Return the (X, Y) coordinate for the center point of the cell that contains the specified text.  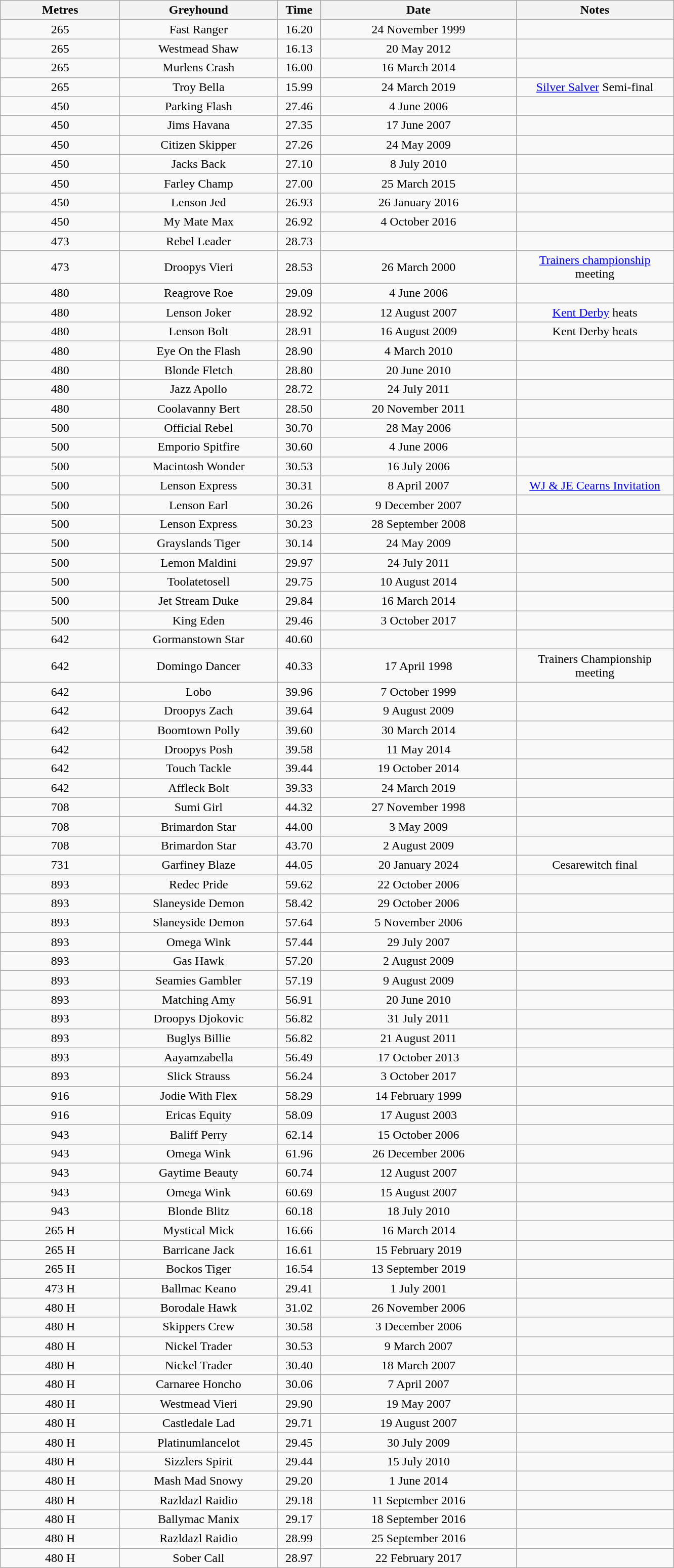
16.00 (299, 68)
26 December 2006 (418, 1153)
Droopys Posh (198, 749)
Droopys Djokovic (198, 1019)
29 July 2007 (418, 942)
Date (418, 10)
29.90 (299, 1404)
Toolatetosell (198, 582)
Seamies Gambler (198, 980)
20 November 2011 (418, 409)
Jacks Back (198, 164)
25 September 2016 (418, 1539)
57.19 (299, 980)
18 July 2010 (418, 1212)
Ballymac Manix (198, 1519)
15 February 2019 (418, 1250)
Aayamzabella (198, 1057)
20 January 2024 (418, 865)
Affleck Bolt (198, 788)
29.41 (299, 1288)
16.13 (299, 49)
29.20 (299, 1481)
26 November 2006 (418, 1308)
39.96 (299, 692)
44.00 (299, 826)
31.02 (299, 1308)
Sizzlers Spirit (198, 1461)
8 July 2010 (418, 164)
Jazz Apollo (198, 389)
28.73 (299, 241)
Garfiney Blaze (198, 865)
43.70 (299, 845)
15 July 2010 (418, 1461)
Bockos Tiger (198, 1269)
11 September 2016 (418, 1500)
Sober Call (198, 1558)
31 July 2011 (418, 1019)
29.45 (299, 1442)
14 February 1999 (418, 1096)
44.05 (299, 865)
29.17 (299, 1519)
28.80 (299, 370)
Westmead Vieri (198, 1404)
29.75 (299, 582)
57.44 (299, 942)
Barricane Jack (198, 1250)
Lobo (198, 692)
9 December 2007 (418, 505)
28.99 (299, 1539)
17 October 2013 (418, 1057)
Gaytime Beauty (198, 1173)
Fast Ranger (198, 29)
60.69 (299, 1192)
56.91 (299, 1000)
Gormanstown Star (198, 640)
Redec Pride (198, 884)
62.14 (299, 1134)
17 April 1998 (418, 665)
7 April 2007 (418, 1384)
Lenson Bolt (198, 332)
Mystical Mick (198, 1231)
Skippers Crew (198, 1327)
Blonde Fletch (198, 370)
4 October 2016 (418, 221)
59.62 (299, 884)
15 October 2006 (418, 1134)
Emporio Spitfire (198, 447)
29.44 (299, 1461)
27.10 (299, 164)
40.33 (299, 665)
Castledale Lad (198, 1423)
22 February 2017 (418, 1558)
Reagrove Roe (198, 293)
Official Rebel (198, 428)
Greyhound (198, 10)
29.84 (299, 601)
16.20 (299, 29)
30.40 (299, 1365)
Touch Tackle (198, 769)
24 November 1999 (418, 29)
28.50 (299, 409)
19 October 2014 (418, 769)
39.44 (299, 769)
473 H (60, 1288)
3 May 2009 (418, 826)
Baliff Perry (198, 1134)
39.60 (299, 730)
58.42 (299, 904)
15.99 (299, 87)
27.00 (299, 183)
18 September 2016 (418, 1519)
16.54 (299, 1269)
58.09 (299, 1115)
Lemon Maldini (198, 563)
28.97 (299, 1558)
King Eden (198, 620)
Silver Salver Semi-final (595, 87)
29.46 (299, 620)
16.61 (299, 1250)
Domingo Dancer (198, 665)
13 September 2019 (418, 1269)
17 June 2007 (418, 125)
Farley Champ (198, 183)
60.74 (299, 1173)
Mash Mad Snowy (198, 1481)
30.26 (299, 505)
My Mate Max (198, 221)
27.26 (299, 145)
17 August 2003 (418, 1115)
30.58 (299, 1327)
10 August 2014 (418, 582)
Troy Bella (198, 87)
30 March 2014 (418, 730)
28.92 (299, 312)
26 January 2016 (418, 202)
26.93 (299, 202)
731 (60, 865)
30 July 2009 (418, 1442)
30.60 (299, 447)
30.06 (299, 1384)
30.70 (299, 428)
18 March 2007 (418, 1365)
39.58 (299, 749)
Ericas Equity (198, 1115)
Notes (595, 10)
Lenson Earl (198, 505)
39.64 (299, 711)
Macintosh Wonder (198, 466)
Platinumlancelot (198, 1442)
27 November 1998 (418, 807)
15 August 2007 (418, 1192)
20 May 2012 (418, 49)
Citizen Skipper (198, 145)
57.20 (299, 961)
25 March 2015 (418, 183)
39.33 (299, 788)
Buglys Billie (198, 1038)
58.29 (299, 1096)
29.18 (299, 1500)
28.72 (299, 389)
56.24 (299, 1077)
Slick Strauss (198, 1077)
Parking Flash (198, 106)
57.64 (299, 923)
22 October 2006 (418, 884)
8 April 2007 (418, 485)
30.31 (299, 485)
40.60 (299, 640)
1 July 2001 (418, 1288)
Boomtown Polly (198, 730)
Eye On the Flash (198, 351)
44.32 (299, 807)
19 August 2007 (418, 1423)
Coolavanny Bert (198, 409)
16 August 2009 (418, 332)
28.91 (299, 332)
Droopys Zach (198, 711)
Trainers championship meeting (595, 267)
9 March 2007 (418, 1346)
61.96 (299, 1153)
26 March 2000 (418, 267)
Sumi Girl (198, 807)
21 August 2011 (418, 1038)
28.53 (299, 267)
Carnaree Honcho (198, 1384)
30.14 (299, 543)
Jet Stream Duke (198, 601)
29 October 2006 (418, 904)
Trainers Championship meeting (595, 665)
Metres (60, 10)
27.46 (299, 106)
5 November 2006 (418, 923)
29.97 (299, 563)
19 May 2007 (418, 1404)
Lenson Jed (198, 202)
27.35 (299, 125)
60.18 (299, 1212)
Ballmac Keano (198, 1288)
Cesarewitch final (595, 865)
29.71 (299, 1423)
16.66 (299, 1231)
3 December 2006 (418, 1327)
Blonde Blitz (198, 1212)
Rebel Leader (198, 241)
28.90 (299, 351)
WJ & JE Cearns Invitation (595, 485)
29.09 (299, 293)
30.23 (299, 524)
Lenson Joker (198, 312)
Jims Havana (198, 125)
Gas Hawk (198, 961)
28 September 2008 (418, 524)
Matching Amy (198, 1000)
Borodale Hawk (198, 1308)
Jodie With Flex (198, 1096)
1 June 2014 (418, 1481)
26.92 (299, 221)
Droopys Vieri (198, 267)
Murlens Crash (198, 68)
Westmead Shaw (198, 49)
56.49 (299, 1057)
28 May 2006 (418, 428)
Time (299, 10)
7 October 1999 (418, 692)
11 May 2014 (418, 749)
4 March 2010 (418, 351)
Grayslands Tiger (198, 543)
16 July 2006 (418, 466)
